Pinpoint the cell where the given text exists, returning its (X, Y) midpoint coordinate. 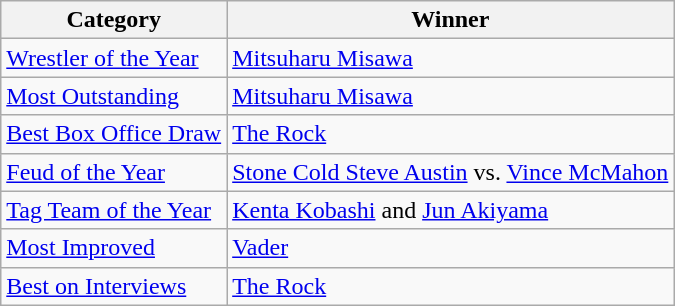
Stone Cold Steve Austin vs. Vince McMahon (450, 172)
Vader (450, 248)
Feud of the Year (114, 172)
Best on Interviews (114, 286)
Tag Team of the Year (114, 210)
Most Outstanding (114, 96)
Winner (450, 20)
Kenta Kobashi and Jun Akiyama (450, 210)
Most Improved (114, 248)
Wrestler of the Year (114, 58)
Category (114, 20)
Best Box Office Draw (114, 134)
